From the cell containing the given text, extract its center point as (X, Y) coordinate. 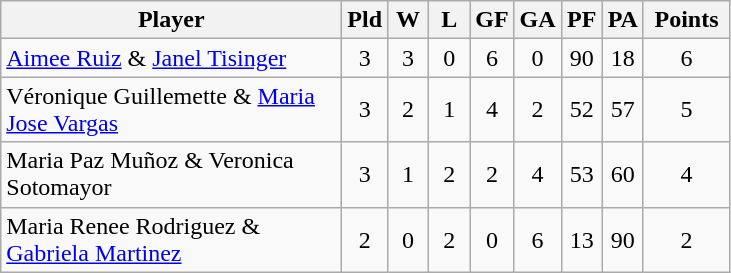
Player (172, 20)
Véronique Guillemette & Maria Jose Vargas (172, 110)
5 (686, 110)
Points (686, 20)
53 (582, 174)
Maria Paz Muñoz & Veronica Sotomayor (172, 174)
W (408, 20)
18 (622, 58)
PA (622, 20)
PF (582, 20)
Aimee Ruiz & Janel Tisinger (172, 58)
57 (622, 110)
Pld (365, 20)
52 (582, 110)
L (450, 20)
GA (538, 20)
Maria Renee Rodriguez & Gabriela Martinez (172, 240)
60 (622, 174)
GF (492, 20)
13 (582, 240)
